Scan for the cell matching the given text and deliver its (x, y) coordinate at center. 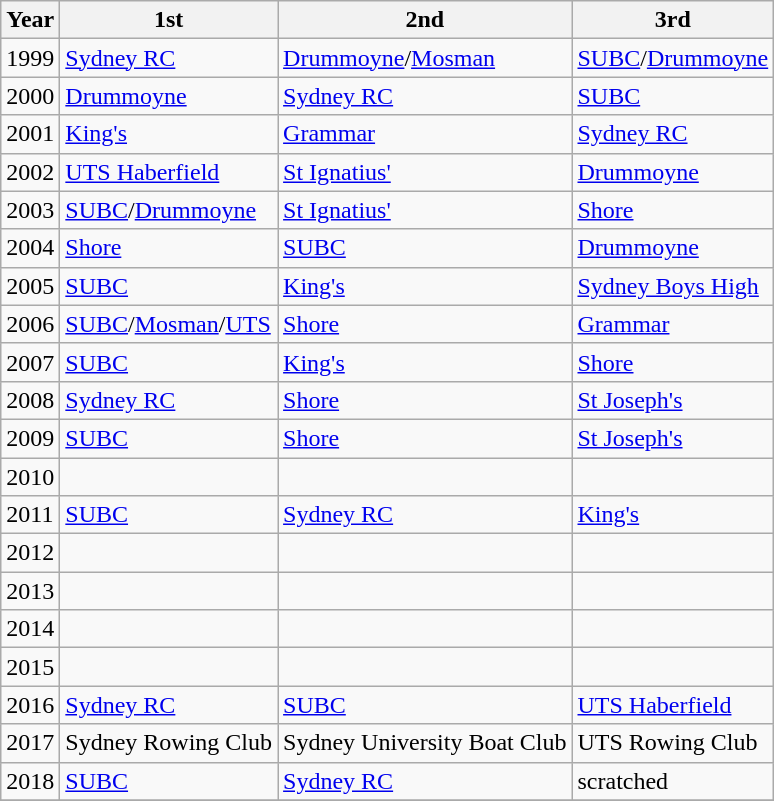
2017 (30, 743)
2014 (30, 629)
2006 (30, 324)
2008 (30, 400)
2007 (30, 362)
3rd (673, 20)
2015 (30, 667)
2003 (30, 210)
2004 (30, 248)
2013 (30, 591)
2018 (30, 781)
Sydney Rowing Club (169, 743)
Year (30, 20)
2009 (30, 438)
1st (169, 20)
2012 (30, 553)
Drummoyne/Mosman (425, 58)
2011 (30, 515)
2016 (30, 705)
2005 (30, 286)
2nd (425, 20)
scratched (673, 781)
2002 (30, 172)
Sydney Boys High (673, 286)
SUBC/Mosman/UTS (169, 324)
2001 (30, 134)
2000 (30, 96)
Sydney University Boat Club (425, 743)
UTS Rowing Club (673, 743)
2010 (30, 477)
1999 (30, 58)
